Return [x, y] of the center of cell containing provided text 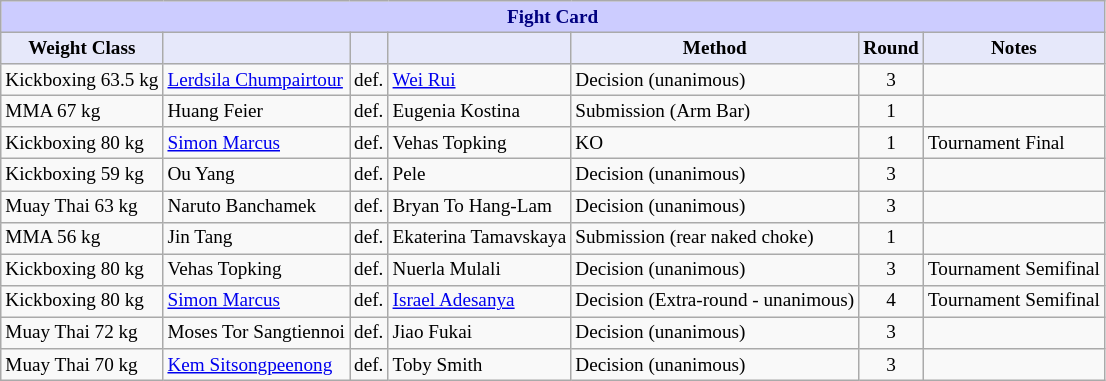
Pele [480, 175]
Muay Thai 70 kg [82, 365]
Ekaterina Tamavskaya [480, 238]
Round [892, 48]
Jin Tang [256, 238]
Wei Rui [480, 80]
Decision (Extra-round - unanimous) [715, 301]
Kickboxing 59 kg [82, 175]
Naruto Banchamek [256, 206]
Weight Class [82, 48]
Submission (rear naked choke) [715, 238]
MMA 67 kg [82, 111]
Bryan To Hang-Lam [480, 206]
Fight Card [553, 17]
Moses Tor Sangtiennoi [256, 333]
Submission (Arm Bar) [715, 111]
Notes [1014, 48]
Huang Feier [256, 111]
Toby Smith [480, 365]
Jiao Fukai [480, 333]
Muay Thai 63 kg [82, 206]
Kickboxing 63.5 kg [82, 80]
4 [892, 301]
KO [715, 143]
Kem Sitsongpeenong [256, 365]
Method [715, 48]
Israel Adesanya [480, 301]
Eugenia Kostina [480, 111]
Muay Thai 72 kg [82, 333]
Nuerla Mulali [480, 270]
MMA 56 kg [82, 238]
Lerdsila Chumpairtour [256, 80]
Ou Yang [256, 175]
Tournament Final [1014, 143]
